Find where the given text appears and provide that cell's center as [x, y] coordinate. 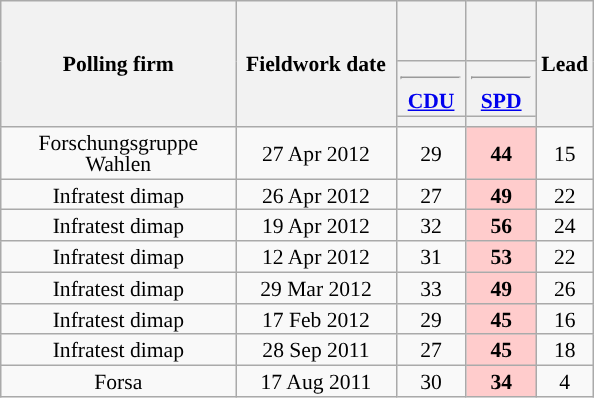
34 [501, 382]
4 [564, 382]
31 [431, 256]
19 Apr 2012 [316, 226]
27 Apr 2012 [316, 153]
32 [431, 226]
Forschungsgruppe Wahlen [118, 153]
44 [501, 153]
53 [501, 256]
12 Apr 2012 [316, 256]
16 [564, 320]
24 [564, 226]
18 [564, 350]
26 [564, 288]
17 Feb 2012 [316, 320]
56 [501, 226]
SPD [501, 89]
Fieldwork date [316, 64]
Lead [564, 64]
30 [431, 382]
26 Apr 2012 [316, 194]
33 [431, 288]
29 Mar 2012 [316, 288]
28 Sep 2011 [316, 350]
15 [564, 153]
17 Aug 2011 [316, 382]
Forsa [118, 382]
CDU [431, 89]
Polling firm [118, 64]
